Output the [x, y] coordinate of the center of the cell containing the given text.  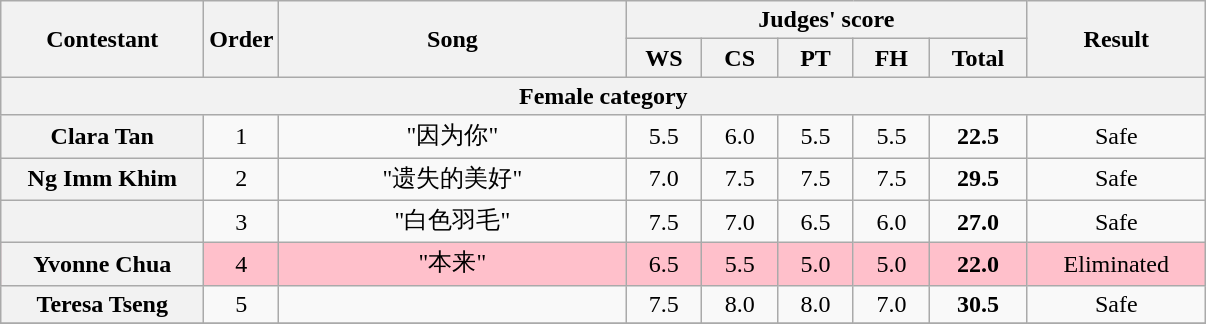
Contestant [102, 39]
30.5 [978, 304]
"因为你" [452, 136]
"白色羽毛" [452, 222]
CS [740, 58]
Ng Imm Khim [102, 180]
22.0 [978, 264]
2 [242, 180]
Female category [604, 96]
WS [664, 58]
Teresa Tseng [102, 304]
Song [452, 39]
Clara Tan [102, 136]
FH [891, 58]
1 [242, 136]
"遗失的美好" [452, 180]
Total [978, 58]
Order [242, 39]
Judges' score [826, 20]
Yvonne Chua [102, 264]
"本来" [452, 264]
3 [242, 222]
4 [242, 264]
27.0 [978, 222]
Eliminated [1116, 264]
Result [1116, 39]
5 [242, 304]
PT [816, 58]
22.5 [978, 136]
29.5 [978, 180]
